Capture the cell that displays the provided text and extract its (X, Y) central coordinate. 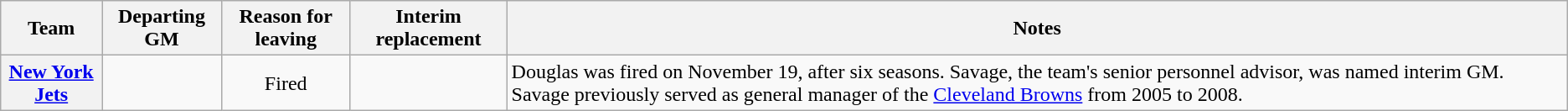
Departing GM (162, 29)
Fired (286, 82)
Reason for leaving (286, 29)
Notes (1037, 29)
New York Jets (52, 82)
Team (52, 29)
Interim replacement (429, 29)
